Detect which cell encompasses the target text, then output its [X, Y] center coordinate. 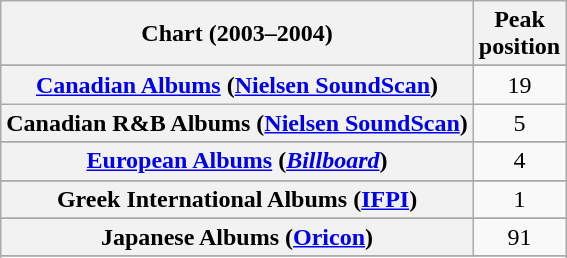
91 [519, 237]
Canadian Albums (Nielsen SoundScan) [238, 85]
1 [519, 199]
Japanese Albums (Oricon) [238, 237]
Greek International Albums (IFPI) [238, 199]
4 [519, 161]
Chart (2003–2004) [238, 34]
Peakposition [519, 34]
5 [519, 123]
Canadian R&B Albums (Nielsen SoundScan) [238, 123]
19 [519, 85]
European Albums (Billboard) [238, 161]
